Identify which cell holds the provided text, then report its [x, y] central coordinate. 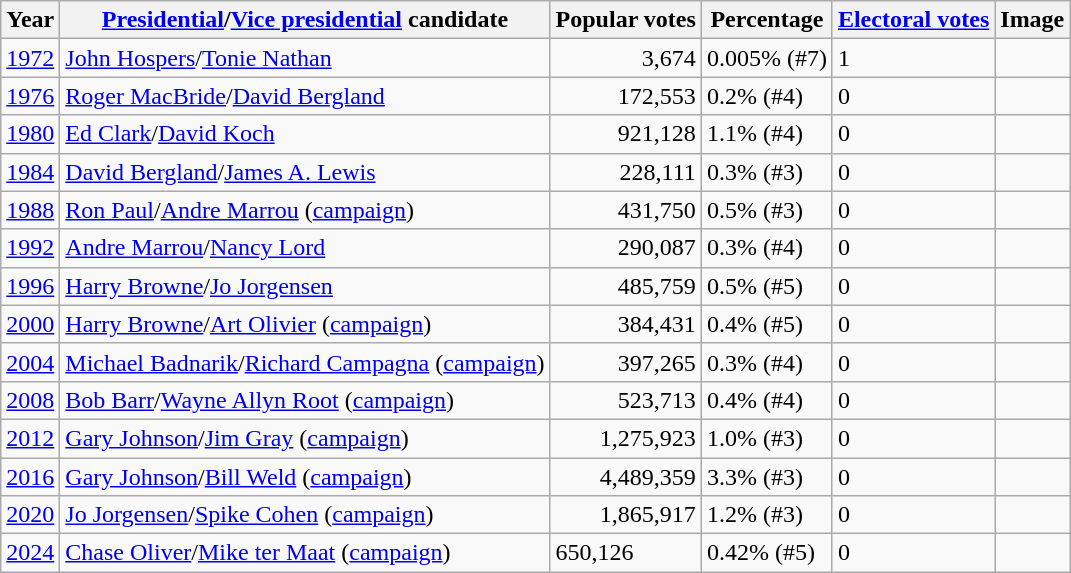
Gary Johnson/Bill Weld (campaign) [305, 477]
172,553 [626, 96]
0.2% (#4) [766, 96]
2024 [30, 553]
1 [913, 58]
David Bergland/James A. Lewis [305, 172]
0.5% (#5) [766, 286]
Harry Browne/Jo Jorgensen [305, 286]
Roger MacBride/David Bergland [305, 96]
523,713 [626, 400]
1.1% (#4) [766, 134]
2012 [30, 438]
Year [30, 20]
3,674 [626, 58]
485,759 [626, 286]
228,111 [626, 172]
Popular votes [626, 20]
2016 [30, 477]
1996 [30, 286]
0.005% (#7) [766, 58]
1.0% (#3) [766, 438]
1.2% (#3) [766, 515]
1980 [30, 134]
Gary Johnson/Jim Gray (campaign) [305, 438]
Percentage [766, 20]
Ed Clark/David Koch [305, 134]
Jo Jorgensen/Spike Cohen (campaign) [305, 515]
384,431 [626, 324]
431,750 [626, 210]
1992 [30, 248]
2004 [30, 362]
Ron Paul/Andre Marrou (campaign) [305, 210]
Harry Browne/Art Olivier (campaign) [305, 324]
0.3% (#3) [766, 172]
Electoral votes [913, 20]
Andre Marrou/Nancy Lord [305, 248]
4,489,359 [626, 477]
2020 [30, 515]
1988 [30, 210]
0.42% (#5) [766, 553]
1972 [30, 58]
3.3% (#3) [766, 477]
290,087 [626, 248]
1984 [30, 172]
0.4% (#5) [766, 324]
1,865,917 [626, 515]
921,128 [626, 134]
1976 [30, 96]
John Hospers/Tonie Nathan [305, 58]
397,265 [626, 362]
Bob Barr/Wayne Allyn Root (campaign) [305, 400]
1,275,923 [626, 438]
2008 [30, 400]
Michael Badnarik/Richard Campagna (campaign) [305, 362]
0.4% (#4) [766, 400]
2000 [30, 324]
Image [1032, 20]
650,126 [626, 553]
0.5% (#3) [766, 210]
Chase Oliver/Mike ter Maat (campaign) [305, 553]
Presidential/Vice presidential candidate [305, 20]
